Return the [X, Y] coordinate for the center point of the cell that contains the specified text.  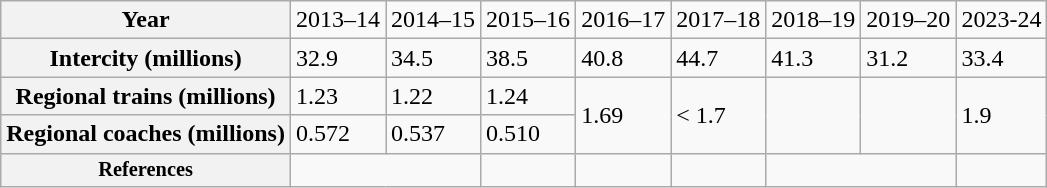
< 1.7 [718, 115]
2016–17 [624, 20]
2019–20 [908, 20]
1.9 [1002, 115]
1.22 [434, 96]
0.537 [434, 134]
0.572 [338, 134]
2013–14 [338, 20]
40.8 [624, 58]
Regional coaches (millions) [146, 134]
2015–16 [528, 20]
38.5 [528, 58]
41.3 [814, 58]
Year [146, 20]
2017–18 [718, 20]
1.23 [338, 96]
2014–15 [434, 20]
1.69 [624, 115]
33.4 [1002, 58]
44.7 [718, 58]
2018–19 [814, 20]
Regional trains (millions) [146, 96]
0.510 [528, 134]
Intercity (millions) [146, 58]
32.9 [338, 58]
1.24 [528, 96]
34.5 [434, 58]
References [146, 170]
2023-24 [1002, 20]
31.2 [908, 58]
